Return (x, y) of the center of cell containing provided text 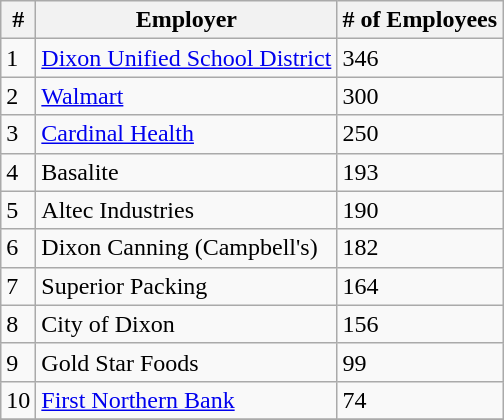
3 (18, 134)
250 (420, 134)
74 (420, 400)
164 (420, 286)
6 (18, 248)
193 (420, 172)
Altec Industries (186, 210)
First Northern Bank (186, 400)
182 (420, 248)
# (18, 20)
City of Dixon (186, 324)
2 (18, 96)
# of Employees (420, 20)
Dixon Unified School District (186, 58)
Cardinal Health (186, 134)
346 (420, 58)
9 (18, 362)
1 (18, 58)
10 (18, 400)
Superior Packing (186, 286)
Employer (186, 20)
5 (18, 210)
Basalite (186, 172)
190 (420, 210)
Dixon Canning (Campbell's) (186, 248)
156 (420, 324)
Walmart (186, 96)
300 (420, 96)
4 (18, 172)
Gold Star Foods (186, 362)
7 (18, 286)
99 (420, 362)
8 (18, 324)
